Identify which cell holds the provided text, then report its (X, Y) central coordinate. 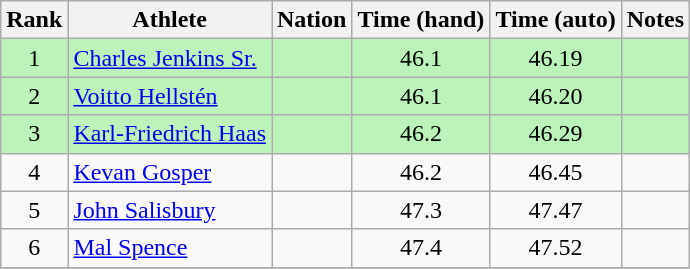
Voitto Hellstén (170, 96)
4 (34, 172)
Notes (655, 20)
Karl-Friedrich Haas (170, 134)
Athlete (170, 20)
Rank (34, 20)
47.47 (556, 210)
2 (34, 96)
Kevan Gosper (170, 172)
46.45 (556, 172)
47.3 (421, 210)
Nation (312, 20)
Time (hand) (421, 20)
John Salisbury (170, 210)
Mal Spence (170, 248)
46.29 (556, 134)
5 (34, 210)
47.4 (421, 248)
3 (34, 134)
6 (34, 248)
46.19 (556, 58)
47.52 (556, 248)
46.20 (556, 96)
1 (34, 58)
Time (auto) (556, 20)
Charles Jenkins Sr. (170, 58)
